Extract the [X, Y] coordinate from the center of the cell holding the provided text.  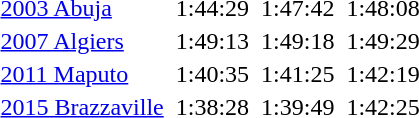
1:49:13 [212, 41]
1:41:25 [298, 74]
1:49:18 [298, 41]
1:40:35 [212, 74]
